Scan for the cell matching the given text and deliver its [x, y] coordinate at center. 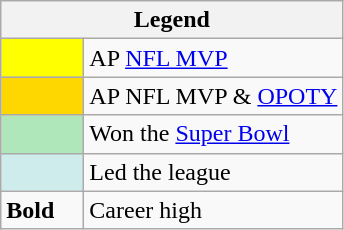
Bold [42, 210]
Career high [214, 210]
Won the Super Bowl [214, 134]
Led the league [214, 172]
AP NFL MVP [214, 58]
AP NFL MVP & OPOTY [214, 96]
Legend [172, 20]
